Output the (X, Y) coordinate of the center of the cell containing the given text.  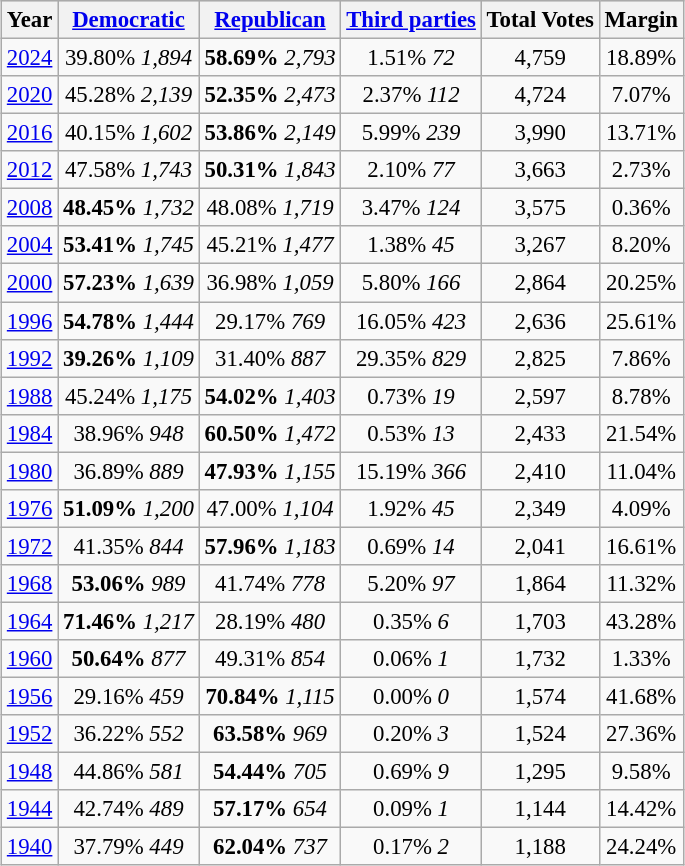
1940 (30, 847)
20.25% (641, 283)
3.47% 124 (411, 208)
Margin (641, 20)
14.42% (641, 809)
40.15% 1,602 (129, 133)
1,732 (540, 659)
29.17% 769 (270, 321)
0.06% 1 (411, 659)
45.21% 1,477 (270, 245)
5.80% 166 (411, 283)
53.06% 989 (129, 584)
60.50% 1,472 (270, 433)
1.38% 45 (411, 245)
Republican (270, 20)
16.05% 423 (411, 321)
2012 (30, 170)
21.54% (641, 433)
1.92% 45 (411, 509)
44.86% 581 (129, 772)
0.35% 6 (411, 621)
2,597 (540, 396)
15.19% 366 (411, 471)
53.41% 1,745 (129, 245)
31.40% 887 (270, 358)
2.10% 77 (411, 170)
0.00% 0 (411, 697)
0.09% 1 (411, 809)
2008 (30, 208)
0.20% 3 (411, 734)
18.89% (641, 58)
1944 (30, 809)
1,524 (540, 734)
16.61% (641, 546)
29.16% 459 (129, 697)
1,864 (540, 584)
41.68% (641, 697)
1960 (30, 659)
27.36% (641, 734)
2000 (30, 283)
5.20% 97 (411, 584)
57.23% 1,639 (129, 283)
52.35% 2,473 (270, 95)
5.99% 239 (411, 133)
3,575 (540, 208)
3,663 (540, 170)
47.00% 1,104 (270, 509)
37.79% 449 (129, 847)
41.35% 844 (129, 546)
41.74% 778 (270, 584)
8.20% (641, 245)
1992 (30, 358)
2,041 (540, 546)
1,295 (540, 772)
28.19% 480 (270, 621)
29.35% 829 (411, 358)
2016 (30, 133)
7.86% (641, 358)
24.24% (641, 847)
2020 (30, 95)
7.07% (641, 95)
3,267 (540, 245)
Democratic (129, 20)
36.89% 889 (129, 471)
36.98% 1,059 (270, 283)
50.64% 877 (129, 659)
4.09% (641, 509)
0.17% 2 (411, 847)
1980 (30, 471)
Year (30, 20)
1964 (30, 621)
4,724 (540, 95)
8.78% (641, 396)
2024 (30, 58)
58.69% 2,793 (270, 58)
1956 (30, 697)
1948 (30, 772)
2004 (30, 245)
50.31% 1,843 (270, 170)
47.58% 1,743 (129, 170)
4,759 (540, 58)
51.09% 1,200 (129, 509)
Total Votes (540, 20)
3,990 (540, 133)
54.44% 705 (270, 772)
0.53% 13 (411, 433)
25.61% (641, 321)
1952 (30, 734)
54.02% 1,403 (270, 396)
39.80% 1,894 (129, 58)
57.17% 654 (270, 809)
1,144 (540, 809)
2,864 (540, 283)
45.24% 1,175 (129, 396)
2,636 (540, 321)
45.28% 2,139 (129, 95)
2,410 (540, 471)
48.45% 1,732 (129, 208)
1.51% 72 (411, 58)
2,349 (540, 509)
0.73% 19 (411, 396)
2.37% 112 (411, 95)
53.86% 2,149 (270, 133)
1,188 (540, 847)
1972 (30, 546)
39.26% 1,109 (129, 358)
1968 (30, 584)
2.73% (641, 170)
1,574 (540, 697)
43.28% (641, 621)
38.96% 948 (129, 433)
1.33% (641, 659)
13.71% (641, 133)
63.58% 969 (270, 734)
70.84% 1,115 (270, 697)
2,433 (540, 433)
0.69% 14 (411, 546)
9.58% (641, 772)
11.32% (641, 584)
62.04% 737 (270, 847)
36.22% 552 (129, 734)
2,825 (540, 358)
0.36% (641, 208)
0.69% 9 (411, 772)
42.74% 489 (129, 809)
47.93% 1,155 (270, 471)
1984 (30, 433)
1976 (30, 509)
1,703 (540, 621)
57.96% 1,183 (270, 546)
1996 (30, 321)
11.04% (641, 471)
49.31% 854 (270, 659)
Third parties (411, 20)
1988 (30, 396)
48.08% 1,719 (270, 208)
54.78% 1,444 (129, 321)
71.46% 1,217 (129, 621)
